Output the (x, y) coordinate of the center of the cell containing the given text.  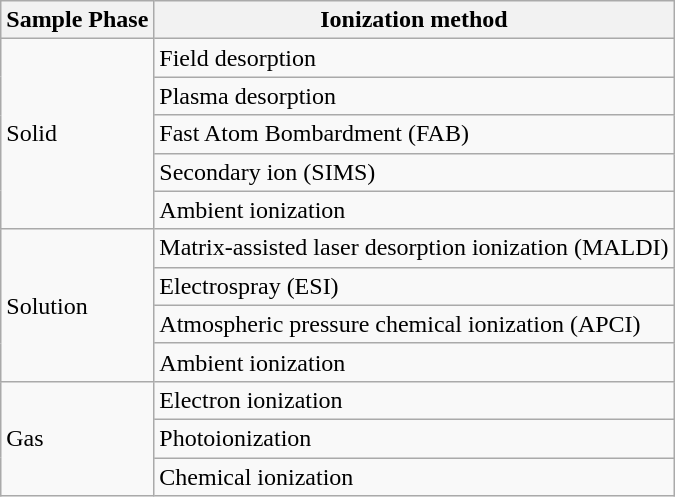
Matrix-assisted laser desorption ionization (MALDI) (414, 248)
Sample Phase (78, 20)
Chemical ionization (414, 477)
Electrospray (ESI) (414, 286)
Solid (78, 134)
Solution (78, 305)
Electron ionization (414, 400)
Photoionization (414, 438)
Atmospheric pressure chemical ionization (APCI) (414, 324)
Fast Atom Bombardment (FAB) (414, 134)
Gas (78, 438)
Plasma desorption (414, 96)
Secondary ion (SIMS) (414, 172)
Field desorption (414, 58)
Ionization method (414, 20)
